From the cell containing the given text, extract its center point as [x, y] coordinate. 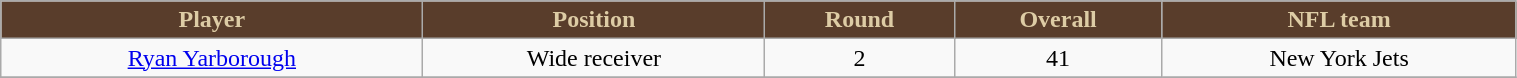
Overall [1058, 20]
New York Jets [1339, 58]
2 [860, 58]
Ryan Yarborough [212, 58]
NFL team [1339, 20]
Player [212, 20]
Round [860, 20]
Position [594, 20]
41 [1058, 58]
Wide receiver [594, 58]
